Identify which cell holds the provided text, then report its [X, Y] central coordinate. 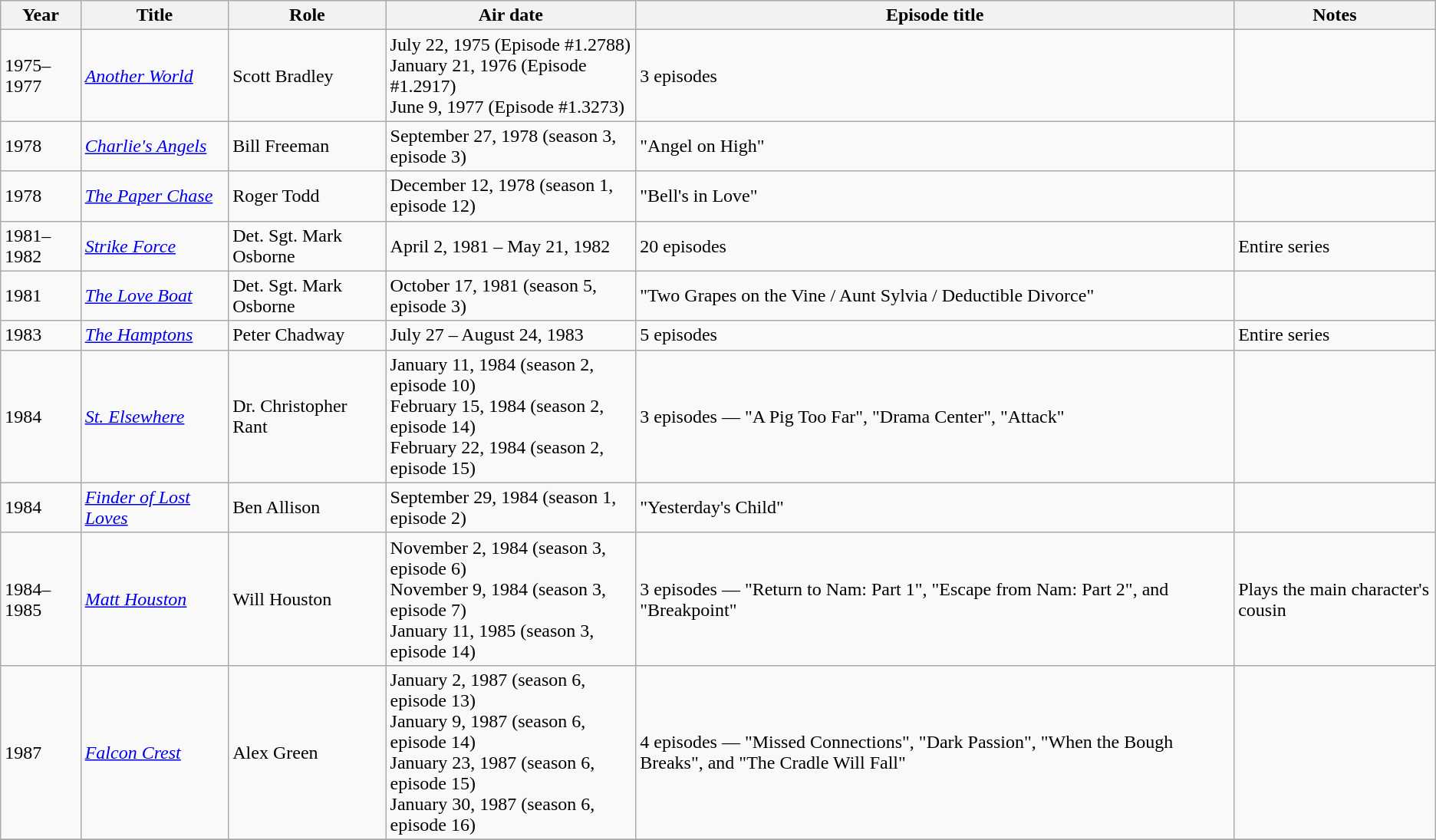
3 episodes — "Return to Nam: Part 1", "Escape from Nam: Part 2", and "Breakpoint" [935, 598]
July 27 – August 24, 1983 [511, 335]
1984–1985 [41, 598]
Episode title [935, 15]
Strike Force [155, 245]
Ben Allison [307, 508]
Role [307, 15]
September 29, 1984 (season 1, episode 2) [511, 508]
Falcon Crest [155, 752]
1987 [41, 752]
"Two Grapes on the Vine / Aunt Sylvia / Deductible Divorce" [935, 296]
January 11, 1984 (season 2, episode 10)February 15, 1984 (season 2, episode 14)February 22, 1984 (season 2, episode 15) [511, 416]
Title [155, 15]
Dr. Christopher Rant [307, 416]
July 22, 1975 (Episode #1.2788)January 21, 1976 (Episode #1.2917)June 9, 1977 (Episode #1.3273) [511, 75]
3 episodes [935, 75]
Will Houston [307, 598]
Charlie's Angels [155, 146]
November 2, 1984 (season 3, episode 6)November 9, 1984 (season 3, episode 7)January 11, 1985 (season 3, episode 14) [511, 598]
1983 [41, 335]
Notes [1335, 15]
Matt Houston [155, 598]
December 12, 1978 (season 1, episode 12) [511, 196]
Alex Green [307, 752]
4 episodes — "Missed Connections", "Dark Passion", "When the Bough Breaks", and "The Cradle Will Fall" [935, 752]
3 episodes — "A Pig Too Far", "Drama Center", "Attack" [935, 416]
Roger Todd [307, 196]
Another World [155, 75]
Year [41, 15]
The Love Boat [155, 296]
Finder of Lost Loves [155, 508]
5 episodes [935, 335]
October 17, 1981 (season 5, episode 3) [511, 296]
"Bell's in Love" [935, 196]
Scott Bradley [307, 75]
Plays the main character's cousin [1335, 598]
1981–1982 [41, 245]
The Paper Chase [155, 196]
20 episodes [935, 245]
St. Elsewhere [155, 416]
April 2, 1981 – May 21, 1982 [511, 245]
Air date [511, 15]
1981 [41, 296]
1975–1977 [41, 75]
Bill Freeman [307, 146]
Peter Chadway [307, 335]
"Angel on High" [935, 146]
September 27, 1978 (season 3, episode 3) [511, 146]
The Hamptons [155, 335]
"Yesterday's Child" [935, 508]
